Locate the cell with the specified text and output its (x, y) center coordinate. 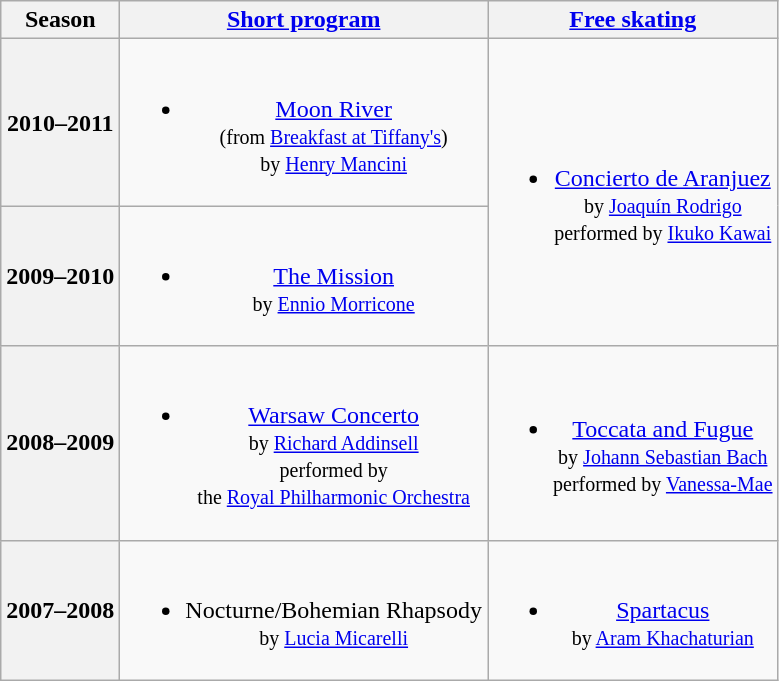
Moon River (from Breakfast at Tiffany's) by Henry Mancini (304, 122)
2008–2009 (60, 443)
The Mission by Ennio Morricone (304, 276)
2009–2010 (60, 276)
2010–2011 (60, 122)
2007–2008 (60, 610)
Nocturne/Bohemian Rhapsody by Lucia Micarelli (304, 610)
Season (60, 20)
Concierto de Aranjuez by Joaquín Rodrigo performed by Ikuko Kawai (634, 192)
Short program (304, 20)
Spartacus by Aram Khachaturian (634, 610)
Free skating (634, 20)
Warsaw Concerto by Richard Addinsell performed by the Royal Philharmonic Orchestra (304, 443)
Toccata and Fugue by Johann Sebastian Bach performed by Vanessa-Mae (634, 443)
